Scan for the cell matching the given text and deliver its [x, y] coordinate at center. 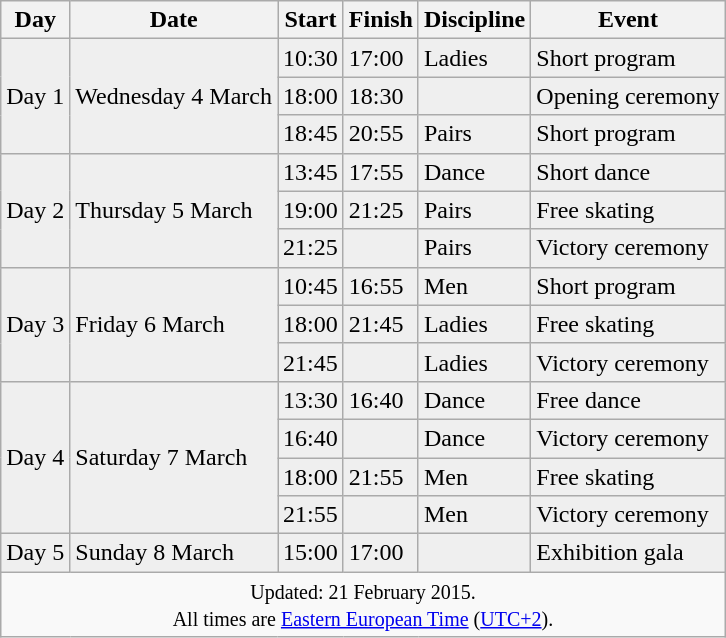
20:55 [380, 134]
Day 4 [36, 457]
Day 3 [36, 324]
Finish [380, 20]
Updated: 21 February 2015. All times are Eastern European Time (UTC+2). [363, 604]
Free dance [628, 400]
Day [36, 20]
16:55 [380, 286]
18:45 [311, 134]
17:55 [380, 172]
Friday 6 March [174, 324]
Event [628, 20]
Exhibition gala [628, 553]
Short dance [628, 172]
10:30 [311, 58]
Thursday 5 March [174, 210]
Saturday 7 March [174, 457]
Day 1 [36, 96]
Wednesday 4 March [174, 96]
Sunday 8 March [174, 553]
Date [174, 20]
18:30 [380, 96]
10:45 [311, 286]
13:45 [311, 172]
13:30 [311, 400]
Discipline [474, 20]
15:00 [311, 553]
Start [311, 20]
19:00 [311, 210]
Day 2 [36, 210]
Opening ceremony [628, 96]
Day 5 [36, 553]
